Scan for the cell matching the given text and deliver its (X, Y) coordinate at center. 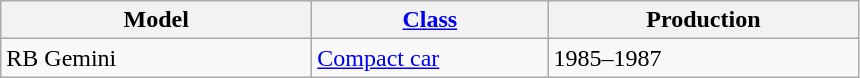
Model (156, 20)
RB Gemini (156, 58)
Production (704, 20)
1985–1987 (704, 58)
Class (430, 20)
Compact car (430, 58)
